Capture the cell that displays the provided text and extract its (x, y) central coordinate. 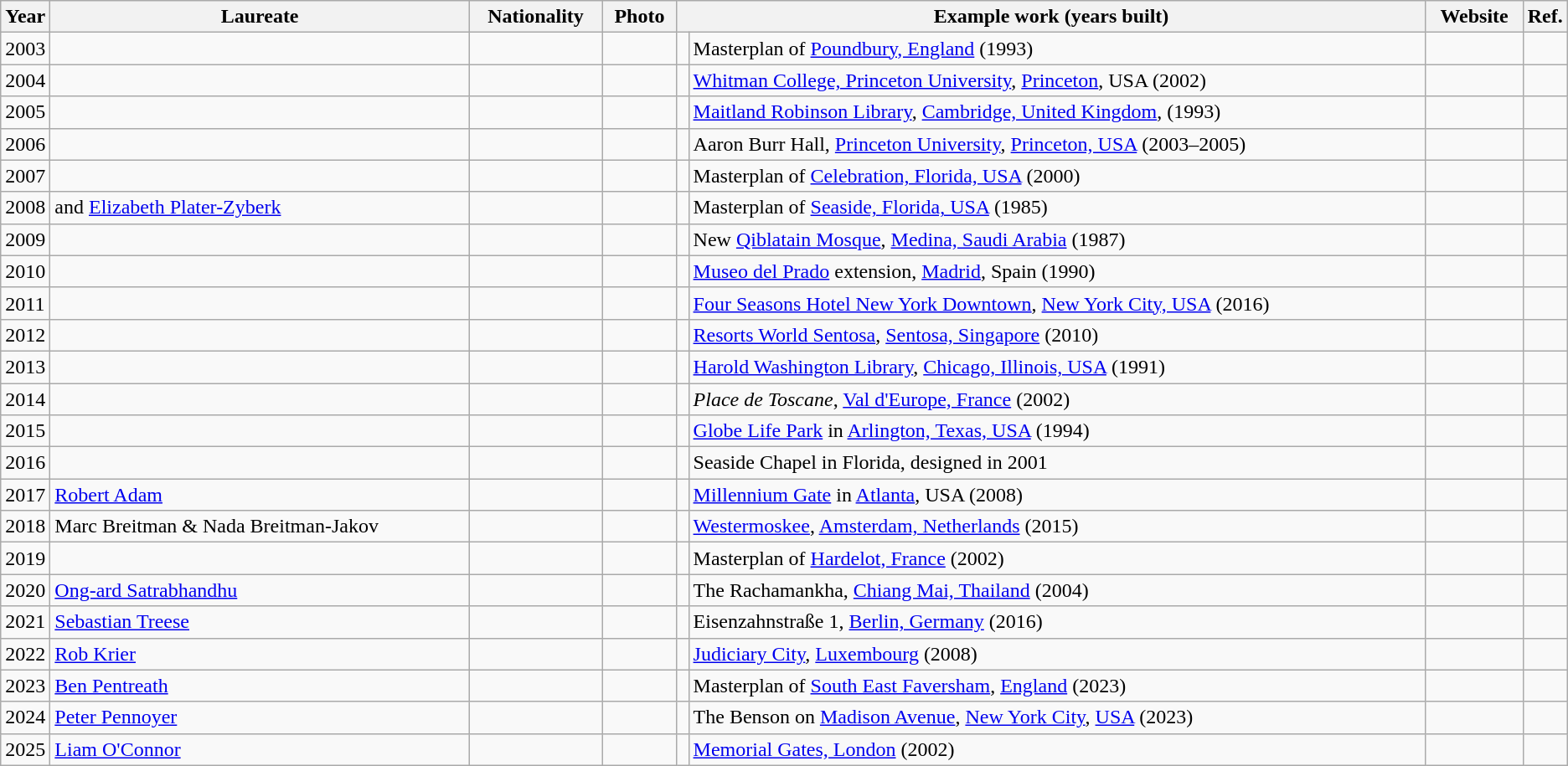
Maitland Robinson Library, Cambridge, United Kingdom, (1993) (1057, 112)
Globe Life Park in Arlington, Texas, USA (1994) (1057, 431)
Laureate (260, 17)
Liam O'Connor (260, 749)
Peter Pennoyer (260, 717)
2021 (25, 622)
Aaron Burr Hall, Princeton University, Princeton, USA (2003–2005) (1057, 144)
2015 (25, 431)
Judiciary City, Luxembourg (2008) (1057, 654)
Masterplan of South East Faversham, England (2023) (1057, 686)
Masterplan of Celebration, Florida, USA (2000) (1057, 176)
2006 (25, 144)
2020 (25, 590)
Robert Adam (260, 495)
Seaside Chapel in Florida, designed in 2001 (1057, 463)
Masterplan of Poundbury, England (1993) (1057, 49)
New Qiblatain Mosque, Medina, Saudi Arabia (1987) (1057, 239)
2008 (25, 208)
2018 (25, 527)
Masterplan of Hardelot, France (2002) (1057, 558)
Rob Krier (260, 654)
2013 (25, 367)
2022 (25, 654)
2010 (25, 271)
The Rachamankha, Chiang Mai, Thailand (2004) (1057, 590)
Nationality (535, 17)
2025 (25, 749)
2004 (25, 80)
2003 (25, 49)
Place de Toscane, Val d'Europe, France (2002) (1057, 399)
Ref. (1545, 17)
Masterplan of Seaside, Florida, USA (1985) (1057, 208)
and Elizabeth Plater-Zyberk (260, 208)
Ong-ard Satrabhandhu (260, 590)
Museo del Prado extension, Madrid, Spain (1990) (1057, 271)
Website (1474, 17)
The Benson on Madison Avenue, New York City, USA (2023) (1057, 717)
Millennium Gate in Atlanta, USA (2008) (1057, 495)
Example work (years built) (1051, 17)
Four Seasons Hotel New York Downtown, New York City, USA (2016) (1057, 303)
Whitman College, Princeton University, Princeton, USA (2002) (1057, 80)
Memorial Gates, London (2002) (1057, 749)
2007 (25, 176)
Eisenzahnstraße 1, Berlin, Germany (2016) (1057, 622)
2005 (25, 112)
2016 (25, 463)
Westermoskee, Amsterdam, Netherlands (2015) (1057, 527)
2017 (25, 495)
Resorts World Sentosa, Sentosa, Singapore (2010) (1057, 335)
Ben Pentreath (260, 686)
Photo (640, 17)
2023 (25, 686)
Harold Washington Library, Chicago, Illinois, USA (1991) (1057, 367)
2019 (25, 558)
2012 (25, 335)
2011 (25, 303)
Sebastian Treese (260, 622)
Marc Breitman & Nada Breitman-Jakov (260, 527)
Year (25, 17)
2014 (25, 399)
2024 (25, 717)
2009 (25, 239)
